Capture the cell that displays the provided text and extract its [x, y] central coordinate. 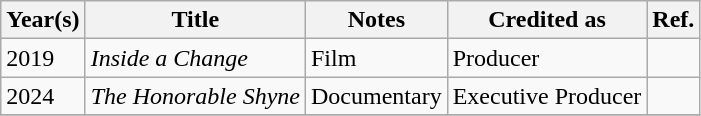
2019 [43, 58]
Documentary [376, 96]
Ref. [674, 20]
Credited as [547, 20]
Inside a Change [195, 58]
Title [195, 20]
Year(s) [43, 20]
The Honorable Shyne [195, 96]
Executive Producer [547, 96]
Notes [376, 20]
2024 [43, 96]
Film [376, 58]
Producer [547, 58]
